Capture the cell that displays the provided text and extract its [X, Y] central coordinate. 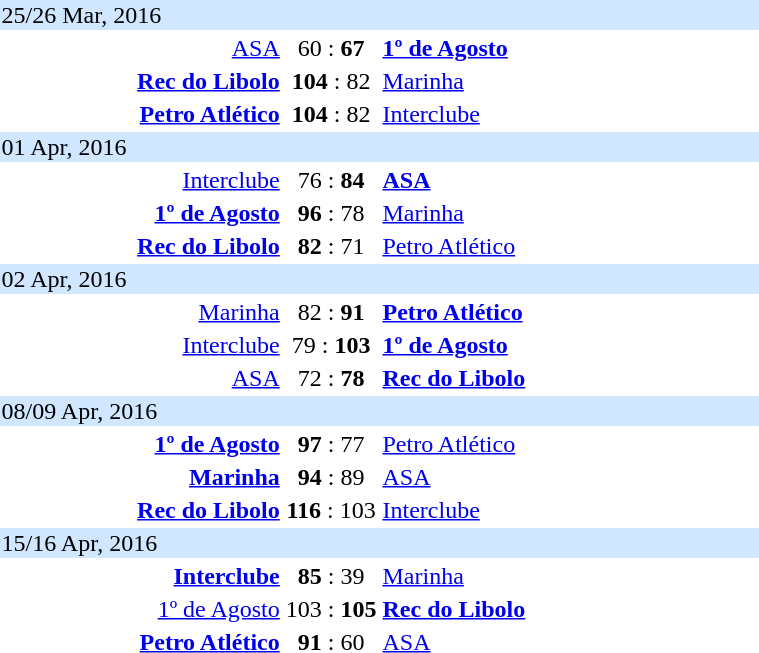
79 : 103 [331, 345]
82 : 91 [331, 312]
82 : 71 [331, 246]
01 Apr, 2016 [380, 147]
72 : 78 [331, 378]
25/26 Mar, 2016 [380, 15]
15/16 Apr, 2016 [380, 543]
116 : 103 [331, 510]
60 : 67 [331, 48]
96 : 78 [331, 213]
85 : 39 [331, 576]
103 : 105 [331, 609]
94 : 89 [331, 477]
02 Apr, 2016 [380, 279]
76 : 84 [331, 180]
08/09 Apr, 2016 [380, 411]
97 : 77 [331, 444]
